For the text-containing cell, return its midpoint in [X, Y] coordinate format. 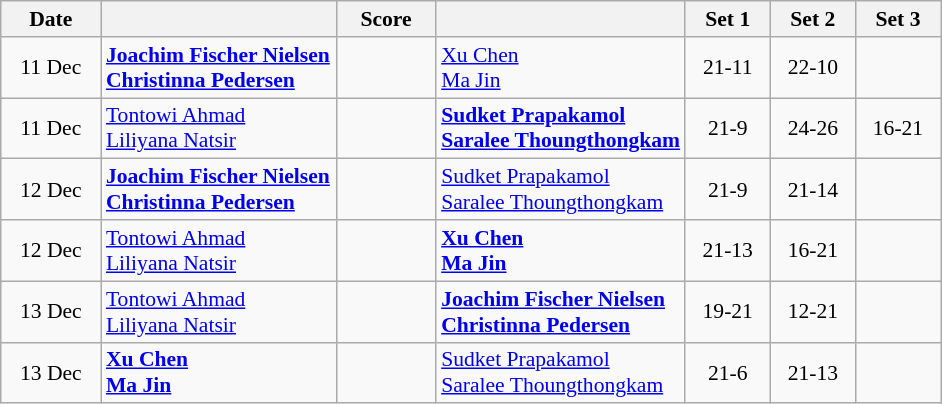
22-10 [812, 68]
19-21 [728, 312]
Set 1 [728, 19]
Date [51, 19]
24-26 [812, 128]
Set 2 [812, 19]
Set 3 [898, 19]
12-21 [812, 312]
21-11 [728, 68]
21-6 [728, 372]
21-14 [812, 190]
Score [386, 19]
